Capture the cell that displays the provided text and extract its [x, y] central coordinate. 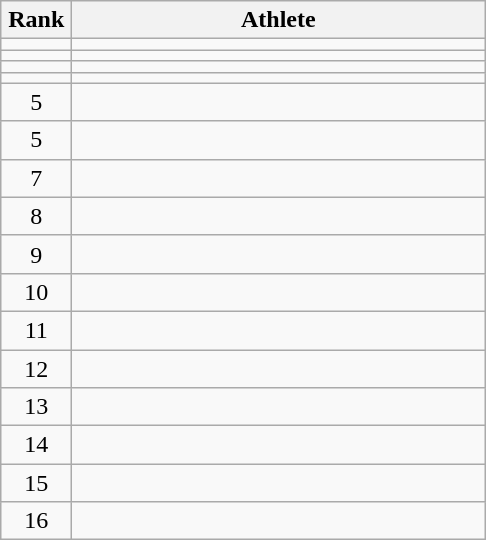
9 [36, 254]
14 [36, 445]
11 [36, 330]
Rank [36, 20]
Athlete [278, 20]
10 [36, 292]
15 [36, 483]
16 [36, 521]
8 [36, 216]
12 [36, 369]
7 [36, 178]
13 [36, 407]
